Detect which cell encompasses the target text, then output its (x, y) center coordinate. 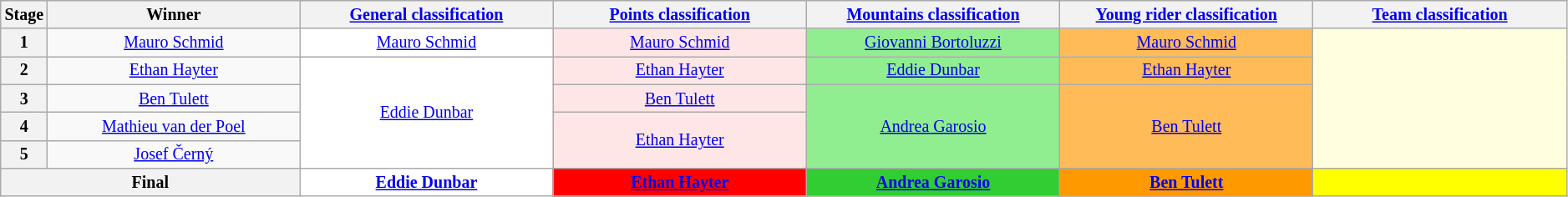
Team classification (1440, 15)
Stage (24, 15)
1 (24, 43)
2 (24, 70)
Young rider classification (1186, 15)
Giovanni Bortoluzzi (932, 43)
4 (24, 127)
3 (24, 98)
General classification (426, 15)
5 (24, 154)
Winner (174, 15)
Josef Černý (174, 154)
Final (150, 182)
Mathieu van der Poel (174, 127)
Mountains classification (932, 15)
Points classification (680, 15)
